Pinpoint the cell where the given text exists, returning its [x, y] midpoint coordinate. 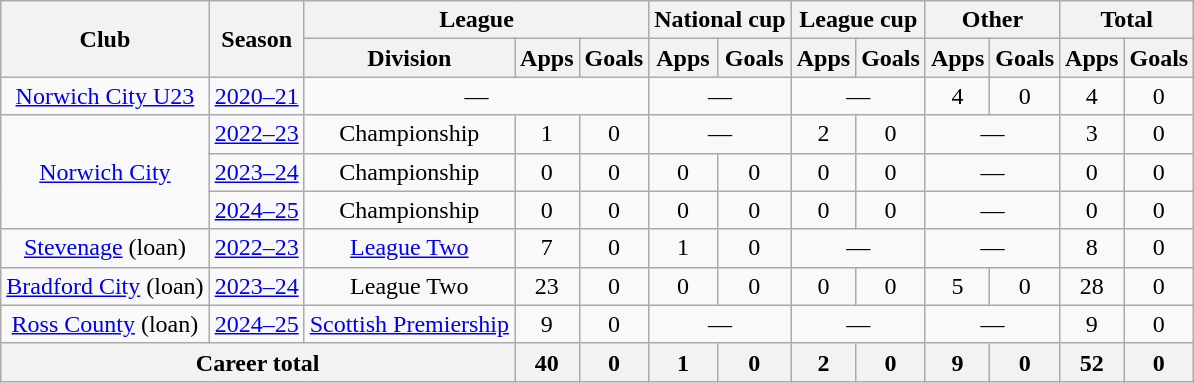
Total [1127, 20]
Season [256, 39]
National cup [720, 20]
Norwich City U23 [105, 96]
Career total [258, 362]
League cup [858, 20]
2020–21 [256, 96]
Other [992, 20]
7 [547, 248]
Bradford City (loan) [105, 286]
Stevenage (loan) [105, 248]
8 [1092, 248]
Norwich City [105, 172]
40 [547, 362]
Ross County (loan) [105, 324]
Club [105, 39]
3 [1092, 134]
5 [957, 286]
28 [1092, 286]
League [476, 20]
23 [547, 286]
52 [1092, 362]
Division [409, 58]
Scottish Premiership [409, 324]
